Return the (X, Y) coordinate for the center point of the cell that contains the specified text.  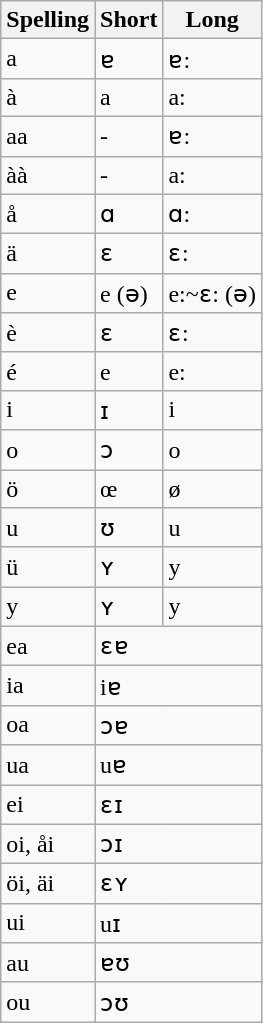
ʊ (129, 528)
aa (48, 136)
e:~ɛ: (ə) (212, 293)
ɛʏ (178, 884)
ɑ (129, 214)
è (48, 333)
ɔ (129, 450)
ei (48, 804)
ü (48, 567)
ea (48, 646)
ö (48, 489)
oa (48, 725)
ou (48, 1002)
ä (48, 254)
ɛɐ (178, 646)
ɔɐ (178, 725)
uɐ (178, 765)
ɑ: (212, 214)
oi, åi (48, 844)
å (48, 214)
ɪ (129, 410)
ø (212, 489)
ua (48, 765)
Long (212, 20)
ui (48, 923)
iɐ (178, 686)
àà (48, 175)
ɐ (129, 59)
uɪ (178, 923)
à (48, 97)
é (48, 371)
Spelling (48, 20)
ia (48, 686)
ɐʊ (178, 963)
e (ə) (129, 293)
e: (212, 371)
Short (129, 20)
ɔɪ (178, 844)
öi, äi (48, 884)
ɔʊ (178, 1002)
ɛɪ (178, 804)
œ (129, 489)
au (48, 963)
